Search for the cell housing the specified text and yield its [X, Y] center coordinate. 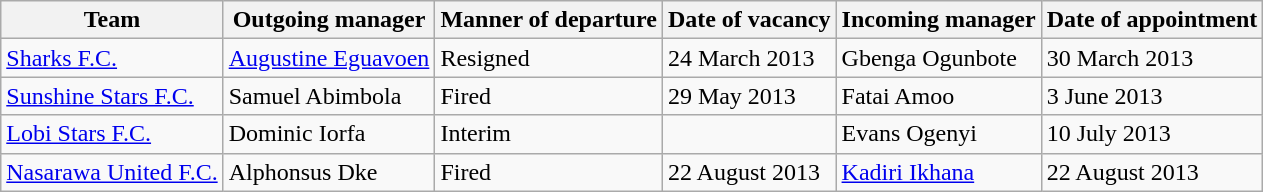
30 March 2013 [1152, 58]
Fatai Amoo [938, 96]
Date of appointment [1152, 20]
29 May 2013 [749, 96]
Interim [548, 134]
Resigned [548, 58]
Samuel Abimbola [329, 96]
Alphonsus Dke [329, 172]
Dominic Iorfa [329, 134]
Augustine Eguavoen [329, 58]
Outgoing manager [329, 20]
Sharks F.C. [112, 58]
Incoming manager [938, 20]
Date of vacancy [749, 20]
3 June 2013 [1152, 96]
Lobi Stars F.C. [112, 134]
Evans Ogenyi [938, 134]
Kadiri Ikhana [938, 172]
Gbenga Ogunbote [938, 58]
Nasarawa United F.C. [112, 172]
Team [112, 20]
Sunshine Stars F.C. [112, 96]
24 March 2013 [749, 58]
10 July 2013 [1152, 134]
Manner of departure [548, 20]
